Scan for the cell matching the given text and deliver its (X, Y) coordinate at center. 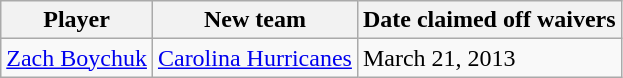
New team (254, 20)
Carolina Hurricanes (254, 58)
Player (77, 20)
March 21, 2013 (489, 58)
Zach Boychuk (77, 58)
Date claimed off waivers (489, 20)
